Find where the given text appears and provide that cell's center as (X, Y) coordinate. 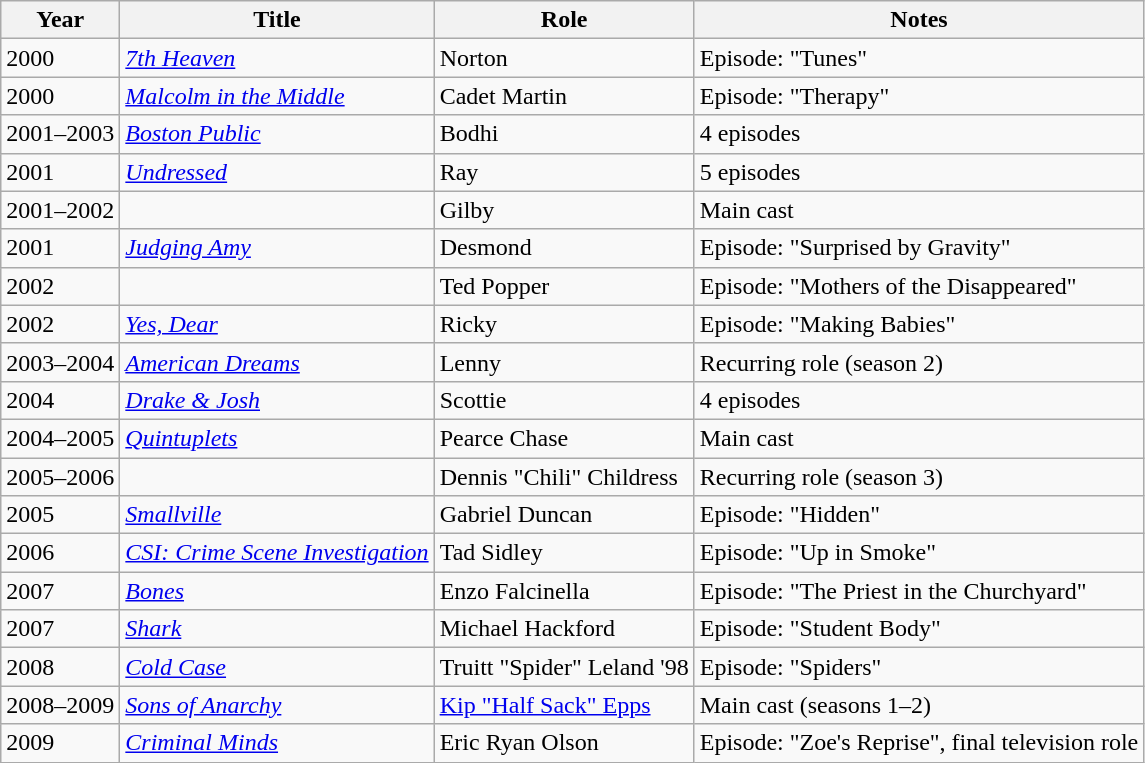
Bones (277, 591)
Dennis "Chili" Childress (564, 477)
2003–2004 (60, 362)
Recurring role (season 3) (919, 477)
Episode: "Making Babies" (919, 324)
Gabriel Duncan (564, 515)
Main cast (seasons 1–2) (919, 705)
Desmond (564, 248)
Cold Case (277, 667)
Tad Sidley (564, 553)
2006 (60, 553)
American Dreams (277, 362)
Ted Popper (564, 286)
Undressed (277, 172)
Norton (564, 58)
Smallville (277, 515)
2001–2003 (60, 134)
Episode: "Student Body" (919, 629)
Sons of Anarchy (277, 705)
Scottie (564, 400)
2004–2005 (60, 438)
Judging Amy (277, 248)
Truitt "Spider" Leland '98 (564, 667)
Gilby (564, 210)
Shark (277, 629)
CSI: Crime Scene Investigation (277, 553)
Episode: "The Priest in the Churchyard" (919, 591)
Quintuplets (277, 438)
Malcolm in the Middle (277, 96)
2008 (60, 667)
Yes, Dear (277, 324)
Lenny (564, 362)
Enzo Falcinella (564, 591)
Recurring role (season 2) (919, 362)
Role (564, 20)
Notes (919, 20)
2008–2009 (60, 705)
Bodhi (564, 134)
Boston Public (277, 134)
Episode: "Surprised by Gravity" (919, 248)
Episode: "Hidden" (919, 515)
Episode: "Therapy" (919, 96)
Episode: "Tunes" (919, 58)
Title (277, 20)
Criminal Minds (277, 743)
Episode: "Zoe's Reprise", final television role (919, 743)
Year (60, 20)
Kip "Half Sack" Epps (564, 705)
Episode: "Spiders" (919, 667)
Michael Hackford (564, 629)
2005 (60, 515)
Episode: "Mothers of the Disappeared" (919, 286)
Cadet Martin (564, 96)
Ricky (564, 324)
2001–2002 (60, 210)
Episode: "Up in Smoke" (919, 553)
7th Heaven (277, 58)
2005–2006 (60, 477)
Pearce Chase (564, 438)
2004 (60, 400)
Drake & Josh (277, 400)
Ray (564, 172)
5 episodes (919, 172)
Eric Ryan Olson (564, 743)
2009 (60, 743)
